Extract the [x, y] coordinate from the center of the cell holding the provided text.  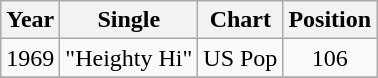
US Pop [240, 58]
106 [330, 58]
Year [30, 20]
Single [129, 20]
"Heighty Hi" [129, 58]
Chart [240, 20]
1969 [30, 58]
Position [330, 20]
